Locate the cell with the specified text and output its (X, Y) center coordinate. 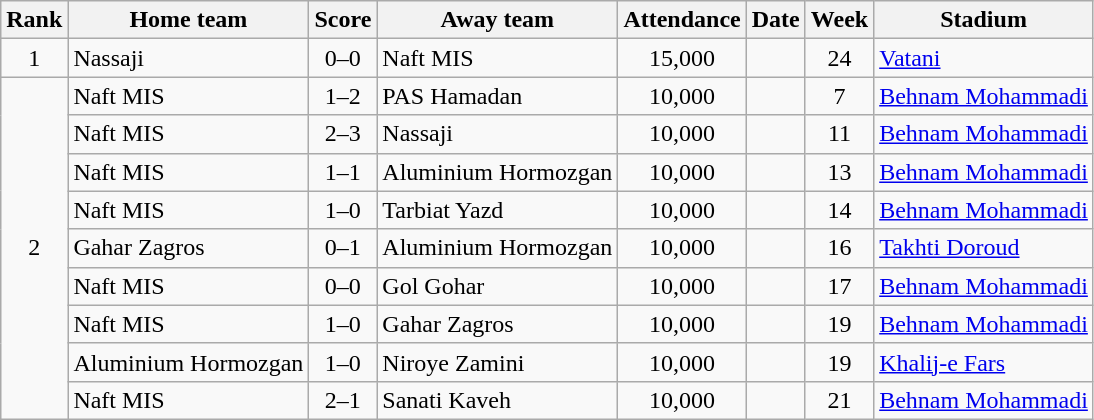
2 (34, 248)
Vatani (984, 58)
Takhti Doroud (984, 248)
Away team (498, 20)
1 (34, 58)
11 (839, 134)
Week (839, 20)
Khalij-e Fars (984, 362)
Niroye Zamini (498, 362)
7 (839, 96)
15,000 (682, 58)
Home team (188, 20)
24 (839, 58)
17 (839, 286)
Gol Gohar (498, 286)
Tarbiat Yazd (498, 210)
1–1 (343, 172)
Rank (34, 20)
2–1 (343, 400)
2–3 (343, 134)
21 (839, 400)
14 (839, 210)
13 (839, 172)
1–2 (343, 96)
Score (343, 20)
0–1 (343, 248)
Stadium (984, 20)
Date (776, 20)
Attendance (682, 20)
PAS Hamadan (498, 96)
Sanati Kaveh (498, 400)
16 (839, 248)
